Output the (x, y) coordinate of the center of the cell containing the given text.  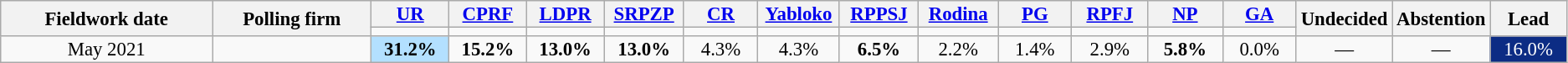
16.0% (1529, 50)
Polling firm (292, 18)
PG (1035, 14)
2.9% (1109, 50)
LDPR (566, 14)
15.2% (489, 50)
2.2% (959, 50)
CPRF (489, 14)
0.0% (1259, 50)
May 2021 (107, 50)
Fieldwork date (107, 18)
SRPZP (644, 14)
CR (720, 14)
GA (1259, 14)
NP (1185, 14)
Lead (1529, 18)
Undecided (1344, 18)
31.2% (410, 50)
Rodina (959, 14)
6.5% (879, 50)
UR (410, 14)
Abstention (1441, 18)
RPPSJ (879, 14)
Yabloko (799, 14)
RPFJ (1109, 14)
5.8% (1185, 50)
1.4% (1035, 50)
